Detect which cell encompasses the target text, then output its [x, y] center coordinate. 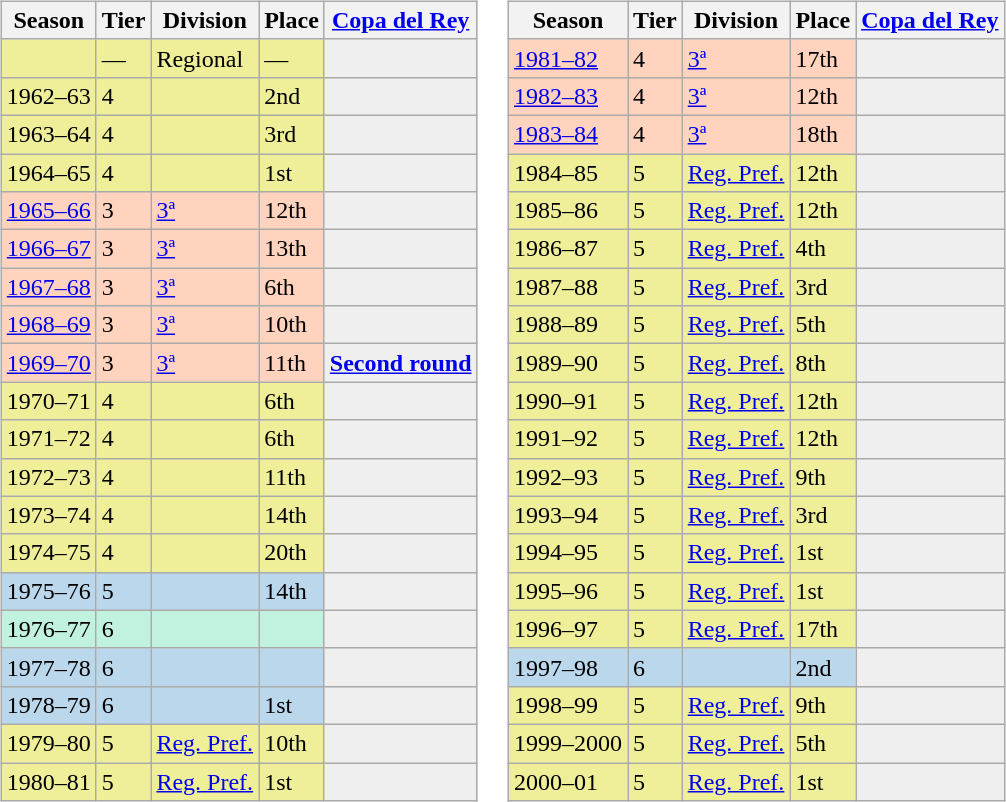
1973–74 [48, 515]
1967–68 [48, 287]
1966–67 [48, 249]
1963–64 [48, 134]
1980–81 [48, 781]
1979–80 [48, 743]
2000–01 [568, 781]
Regional [205, 58]
1976–77 [48, 629]
1991–92 [568, 439]
1997–98 [568, 667]
1978–79 [48, 705]
1992–93 [568, 477]
1989–90 [568, 363]
1968–69 [48, 325]
1986–87 [568, 249]
18th [823, 134]
1982–83 [568, 96]
13th [292, 249]
1964–65 [48, 173]
1999–2000 [568, 743]
1983–84 [568, 134]
1995–96 [568, 591]
1984–85 [568, 173]
1985–86 [568, 211]
1981–82 [568, 58]
1971–72 [48, 439]
1969–70 [48, 363]
1996–97 [568, 629]
4th [823, 249]
1975–76 [48, 591]
1990–91 [568, 401]
20th [292, 553]
1970–71 [48, 401]
1962–63 [48, 96]
1972–73 [48, 477]
1998–99 [568, 705]
1988–89 [568, 325]
8th [823, 363]
1965–66 [48, 211]
1974–75 [48, 553]
1994–95 [568, 553]
1993–94 [568, 515]
Second round [400, 363]
1987–88 [568, 287]
1977–78 [48, 667]
